Identify which cell holds the provided text, then report its (X, Y) central coordinate. 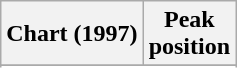
Chart (1997) (72, 34)
Peakposition (189, 34)
